Extract the [x, y] coordinate from the center of the cell holding the provided text.  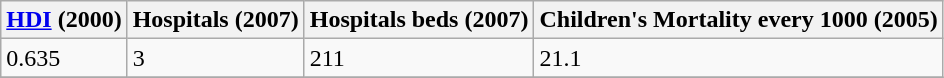
Children's Mortality every 1000 (2005) [738, 20]
HDI (2000) [64, 20]
Hospitals beds (2007) [419, 20]
21.1 [738, 58]
211 [419, 58]
0.635 [64, 58]
3 [216, 58]
Hospitals (2007) [216, 20]
